Locate the cell with the specified text and output its [X, Y] center coordinate. 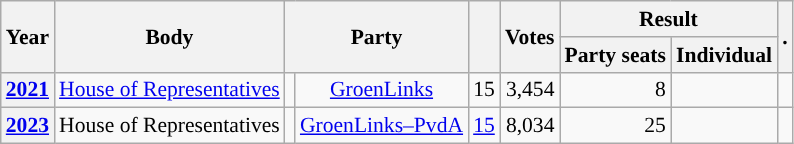
8,034 [530, 126]
Party [376, 36]
GroenLinks [382, 90]
Year [28, 36]
2023 [28, 126]
Individual [724, 55]
2021 [28, 90]
25 [616, 126]
Result [669, 19]
Votes [530, 36]
8 [616, 90]
Party seats [616, 55]
GroenLinks–PvdA [382, 126]
. [785, 36]
3,454 [530, 90]
Body [170, 36]
